Search for the cell housing the specified text and yield its [x, y] center coordinate. 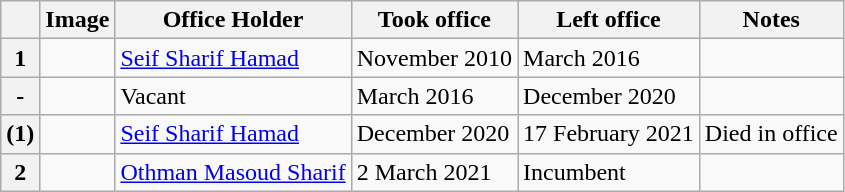
November 2010 [434, 58]
Incumbent [609, 172]
Image [78, 20]
2 [20, 172]
1 [20, 58]
17 February 2021 [609, 134]
Took office [434, 20]
(1) [20, 134]
Vacant [233, 96]
Othman Masoud Sharif [233, 172]
Left office [609, 20]
Died in office [771, 134]
- [20, 96]
2 March 2021 [434, 172]
Notes [771, 20]
Office Holder [233, 20]
